Determine the (x, y) coordinate at the center of the cell enclosing the given text.  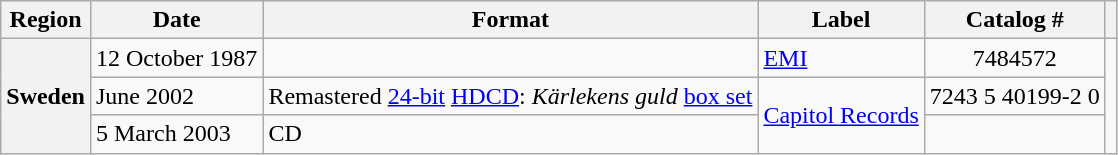
12 October 1987 (176, 58)
Remastered 24-bit HDCD: Kärlekens guld box set (510, 96)
Date (176, 20)
Format (510, 20)
5 March 2003 (176, 134)
7484572 (1014, 58)
EMI (841, 58)
Sweden (46, 96)
Label (841, 20)
7243 5 40199-2 0 (1014, 96)
Catalog # (1014, 20)
June 2002 (176, 96)
CD (510, 134)
Capitol Records (841, 115)
Region (46, 20)
